Search for the cell housing the specified text and yield its (X, Y) center coordinate. 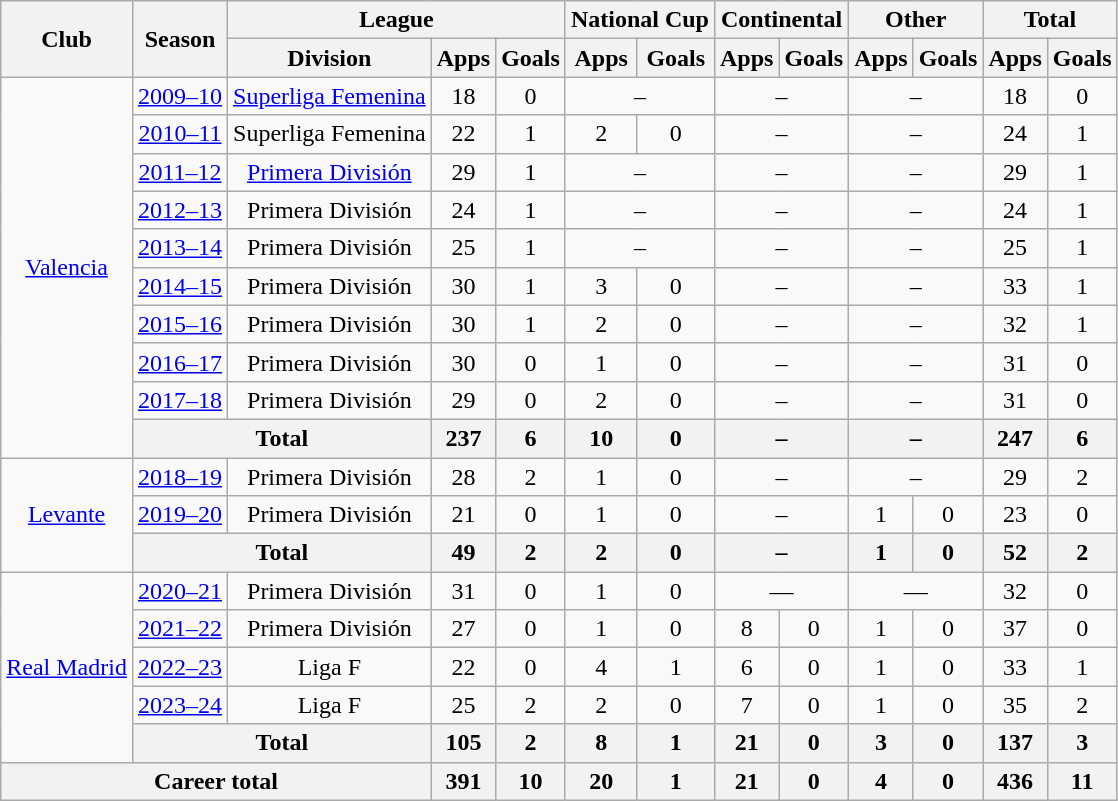
2015–16 (180, 324)
2019–20 (180, 515)
28 (463, 477)
237 (463, 438)
Club (67, 39)
Levante (67, 515)
137 (1015, 743)
37 (1015, 629)
2009–10 (180, 96)
2012–13 (180, 210)
7 (746, 705)
Other (916, 20)
2011–12 (180, 172)
2018–19 (180, 477)
436 (1015, 781)
Career total (216, 781)
2023–24 (180, 705)
2021–22 (180, 629)
2022–23 (180, 667)
2014–15 (180, 286)
National Cup (640, 20)
Real Madrid (67, 667)
2010–11 (180, 134)
2016–17 (180, 362)
Continental (781, 20)
Season (180, 39)
105 (463, 743)
52 (1015, 553)
391 (463, 781)
247 (1015, 438)
20 (601, 781)
2020–21 (180, 591)
Valencia (67, 268)
49 (463, 553)
35 (1015, 705)
League (397, 20)
2013–14 (180, 248)
23 (1015, 515)
11 (1082, 781)
27 (463, 629)
2017–18 (180, 400)
Division (330, 58)
